Extract the (X, Y) coordinate from the center of the cell holding the provided text.  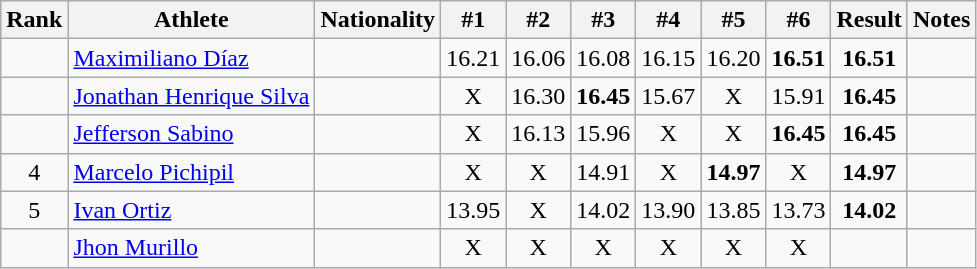
16.15 (668, 58)
13.90 (668, 210)
#4 (668, 20)
#5 (734, 20)
#6 (798, 20)
16.06 (538, 58)
15.96 (604, 134)
Result (869, 20)
13.95 (474, 210)
14.91 (604, 172)
Jonathan Henrique Silva (192, 96)
Athlete (192, 20)
Jefferson Sabino (192, 134)
5 (34, 210)
Ivan Ortiz (192, 210)
Notes (941, 20)
13.73 (798, 210)
16.20 (734, 58)
15.67 (668, 96)
16.08 (604, 58)
#3 (604, 20)
13.85 (734, 210)
#2 (538, 20)
4 (34, 172)
Nationality (378, 20)
16.21 (474, 58)
Jhon Murillo (192, 248)
15.91 (798, 96)
Marcelo Pichipil (192, 172)
Rank (34, 20)
Maximiliano Díaz (192, 58)
#1 (474, 20)
16.13 (538, 134)
16.30 (538, 96)
